For the text-containing cell, return its midpoint in [X, Y] coordinate format. 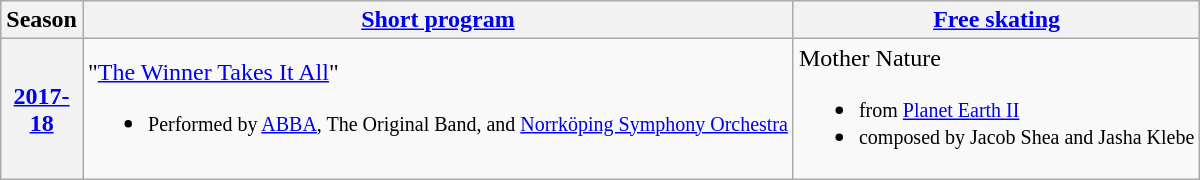
Short program [438, 20]
Mother Naturefrom Planet Earth IIcomposed by Jacob Shea and Jasha Klebe [996, 109]
"The Winner Takes It All"Performed by ABBA, The Original Band, and Norrköping Symphony Orchestra [438, 109]
Free skating [996, 20]
Season [42, 20]
2017-18 [42, 109]
